Detect which cell encompasses the target text, then output its [X, Y] center coordinate. 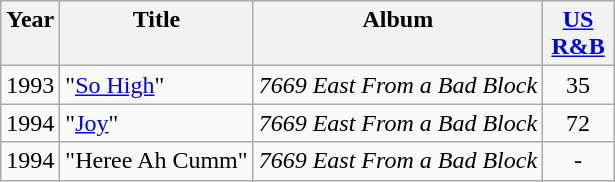
35 [578, 85]
- [578, 161]
US R&B [578, 34]
"So High" [156, 85]
1993 [30, 85]
Title [156, 34]
Year [30, 34]
"Heree Ah Cumm" [156, 161]
72 [578, 123]
Album [398, 34]
"Joy" [156, 123]
